Find where the given text appears and provide that cell's center as [X, Y] coordinate. 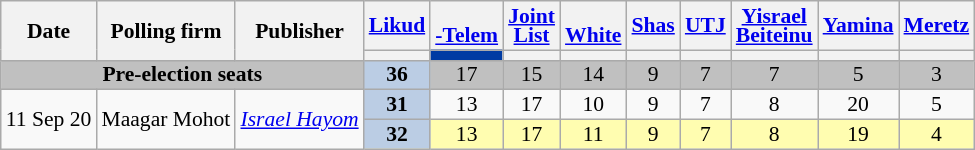
White [593, 26]
14 [593, 75]
3 [937, 75]
JointList [532, 26]
31 [398, 105]
20 [858, 105]
Shas [654, 26]
15 [532, 75]
10 [593, 105]
36 [398, 75]
UTJ [706, 26]
Pre-election seats [182, 75]
YisraelBeiteinu [774, 26]
11 Sep 20 [49, 120]
Date [49, 30]
Likud [398, 26]
32 [398, 135]
Yamina [858, 26]
Maagar Mohot [166, 120]
Publisher [299, 30]
Israel Hayom [299, 120]
-Telem [466, 26]
Polling firm [166, 30]
Meretz [937, 26]
11 [593, 135]
4 [937, 135]
19 [858, 135]
